Provide the (x, y) coordinate of the cell's center where the given text is located.  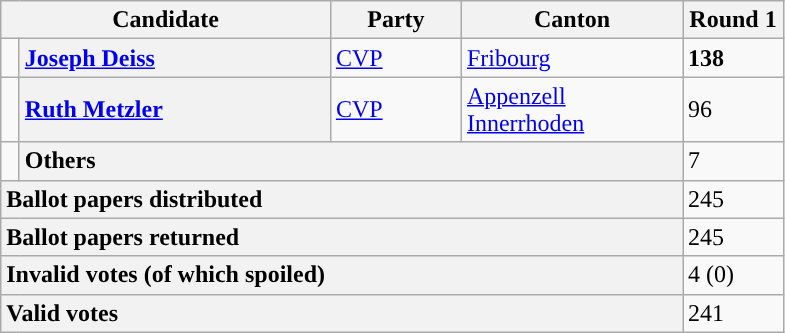
Ballot papers returned (342, 237)
7 (732, 161)
96 (732, 110)
Appenzell Innerrhoden (572, 110)
Fribourg (572, 58)
Party (396, 20)
Invalid votes (of which spoiled) (342, 275)
Ballot papers distributed (342, 199)
138 (732, 58)
Others (350, 161)
Ruth Metzler (174, 110)
Round 1 (732, 20)
4 (0) (732, 275)
Canton (572, 20)
241 (732, 313)
Candidate (166, 20)
Valid votes (342, 313)
Joseph Deiss (174, 58)
